Provide the [X, Y] coordinate of the cell's center where the given text is located.  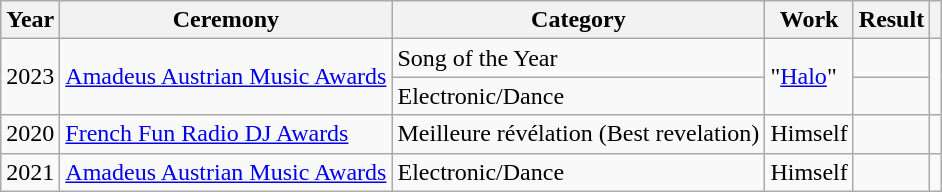
French Fun Radio DJ Awards [226, 134]
Song of the Year [578, 58]
Ceremony [226, 20]
Result [891, 20]
2020 [30, 134]
Work [809, 20]
"Halo" [809, 77]
2023 [30, 77]
Year [30, 20]
Category [578, 20]
2021 [30, 172]
Meilleure révélation (Best revelation) [578, 134]
